For the text-containing cell, return its midpoint in [X, Y] coordinate format. 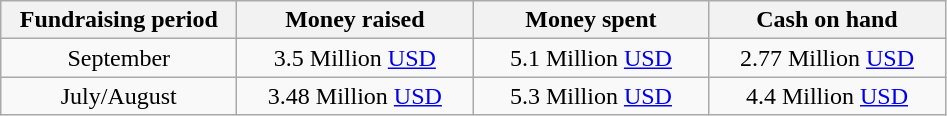
Fundraising period [119, 20]
4.4 Million USD [827, 96]
5.1 Million USD [591, 58]
3.5 Million USD [355, 58]
5.3 Million USD [591, 96]
Cash on hand [827, 20]
3.48 Million USD [355, 96]
2.77 Million USD [827, 58]
July/August [119, 96]
Money spent [591, 20]
September [119, 58]
Money raised [355, 20]
